Capture the cell that displays the provided text and extract its [x, y] central coordinate. 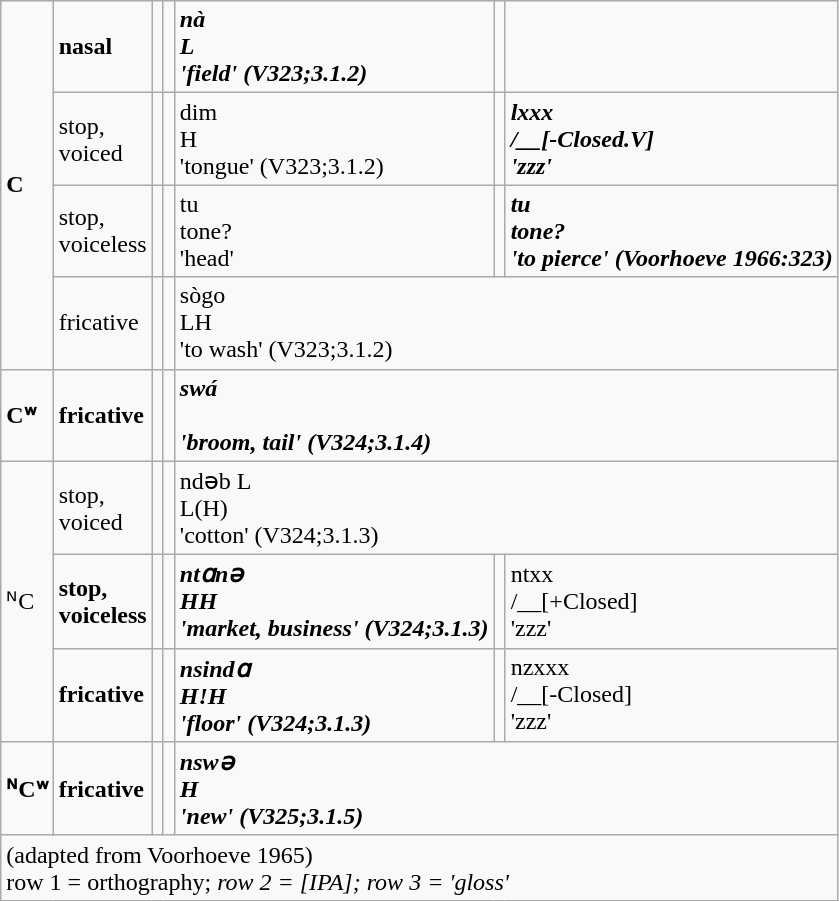
ntxx/__[+Closed]'zzz' [672, 602]
swá'broom, tail' (V324;3.1.4) [506, 415]
lxxx /__[-Closed.V]'zzz' [672, 139]
ntɑnə HH'market, business' (V324;3.1.3) [334, 602]
nsindɑ H!H'floor' (V324;3.1.3) [334, 695]
nà L'field' (V323;3.1.2) [334, 47]
tu tone?'head' [334, 231]
nasal [102, 47]
(adapted from Voorhoeve 1965)row 1 = orthography; row 2 = [IPA]; row 3 = 'gloss' [420, 868]
nswə H'new' (V325;3.1.5) [506, 789]
C [27, 185]
dim H'tongue' (V323;3.1.2) [334, 139]
Cʷ [27, 415]
ndəb L L(H)'cotton' (V324;3.1.3) [506, 508]
ᴺCʷ [27, 789]
nzxxx /__[-Closed]'zzz' [672, 695]
ᴺC [27, 602]
tu tone?'to pierce' (Voorhoeve 1966:323) [672, 231]
sògo LH'to wash' (V323;3.1.2) [506, 323]
